Pinpoint the cell where the given text exists, returning its [x, y] midpoint coordinate. 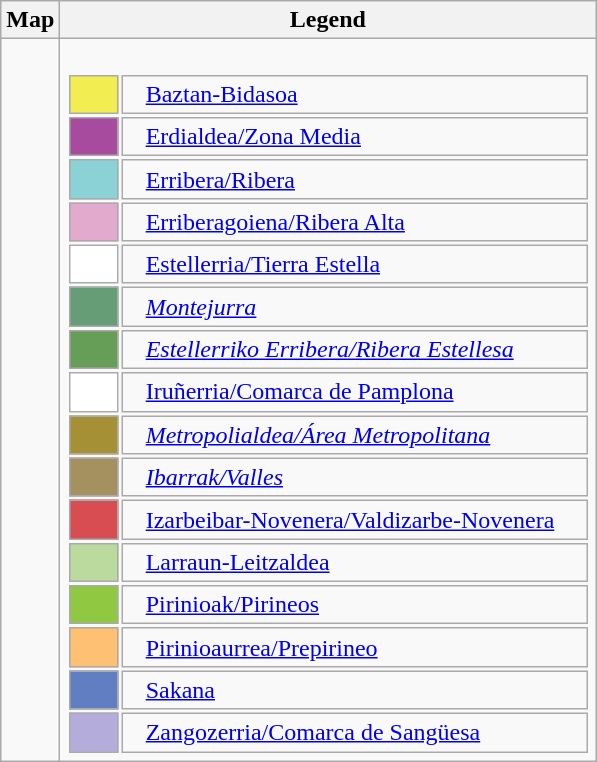
Montejurra [354, 307]
Erribera/Ribera [354, 179]
Map [30, 20]
Baztan-Bidasoa [354, 94]
Metropolialdea/Área Metropolitana [354, 435]
Erriberagoiena/Ribera Alta [354, 222]
Zangozerria/Comarca de Sangüesa [354, 733]
Estellerriko Erribera/Ribera Estellesa [354, 350]
Larraun-Leitzaldea [354, 563]
Estellerria/Tierra Estella [354, 265]
Pirinioaurrea/Prepirineo [354, 648]
Sakana [354, 690]
Erdialdea/Zona Media [354, 137]
Ibarrak/Valles [354, 477]
Izarbeibar-Novenera/Valdizarbe-Novenera [354, 520]
Pirinioak/Pirineos [354, 605]
Legend [328, 20]
Iruñerria/Comarca de Pamplona [354, 392]
